For the text-containing cell, return its midpoint in (x, y) coordinate format. 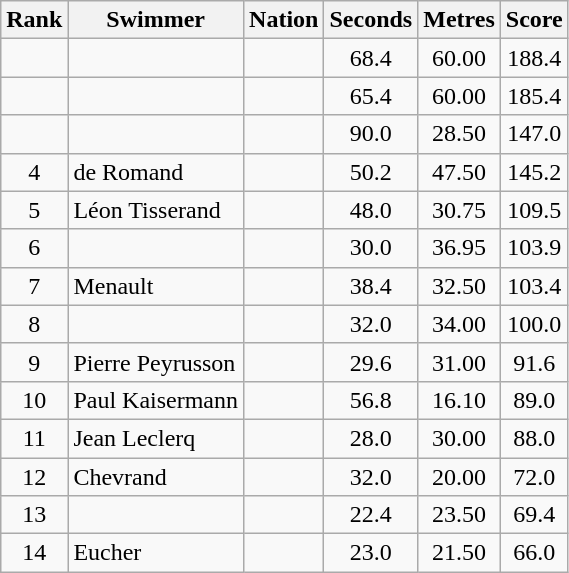
5 (34, 210)
34.00 (460, 324)
109.5 (534, 210)
Eucher (156, 553)
Seconds (371, 20)
Menault (156, 286)
23.0 (371, 553)
185.4 (534, 96)
de Romand (156, 172)
11 (34, 438)
66.0 (534, 553)
69.4 (534, 515)
20.00 (460, 477)
Metres (460, 20)
100.0 (534, 324)
147.0 (534, 134)
56.8 (371, 400)
72.0 (534, 477)
10 (34, 400)
68.4 (371, 58)
Pierre Peyrusson (156, 362)
16.10 (460, 400)
31.00 (460, 362)
103.9 (534, 248)
9 (34, 362)
6 (34, 248)
50.2 (371, 172)
21.50 (460, 553)
Nation (284, 20)
23.50 (460, 515)
Chevrand (156, 477)
47.50 (460, 172)
7 (34, 286)
65.4 (371, 96)
103.4 (534, 286)
29.6 (371, 362)
Léon Tisserand (156, 210)
145.2 (534, 172)
8 (34, 324)
90.0 (371, 134)
91.6 (534, 362)
30.0 (371, 248)
14 (34, 553)
88.0 (534, 438)
Rank (34, 20)
Paul Kaisermann (156, 400)
30.75 (460, 210)
12 (34, 477)
36.95 (460, 248)
Jean Leclerq (156, 438)
30.00 (460, 438)
32.50 (460, 286)
22.4 (371, 515)
13 (34, 515)
28.50 (460, 134)
Score (534, 20)
4 (34, 172)
48.0 (371, 210)
89.0 (534, 400)
38.4 (371, 286)
188.4 (534, 58)
Swimmer (156, 20)
28.0 (371, 438)
